Capture the cell that displays the provided text and extract its [x, y] central coordinate. 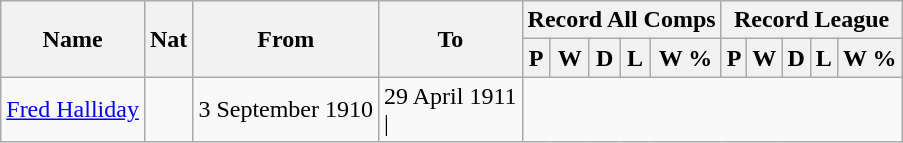
Nat [168, 39]
Name [73, 39]
Fred Halliday [73, 110]
Record All Comps [622, 20]
3 September 1910 [286, 110]
Record League [812, 20]
To [451, 39]
From [286, 39]
29 April 1911| [451, 110]
